From the cell containing the given text, extract its center point as (x, y) coordinate. 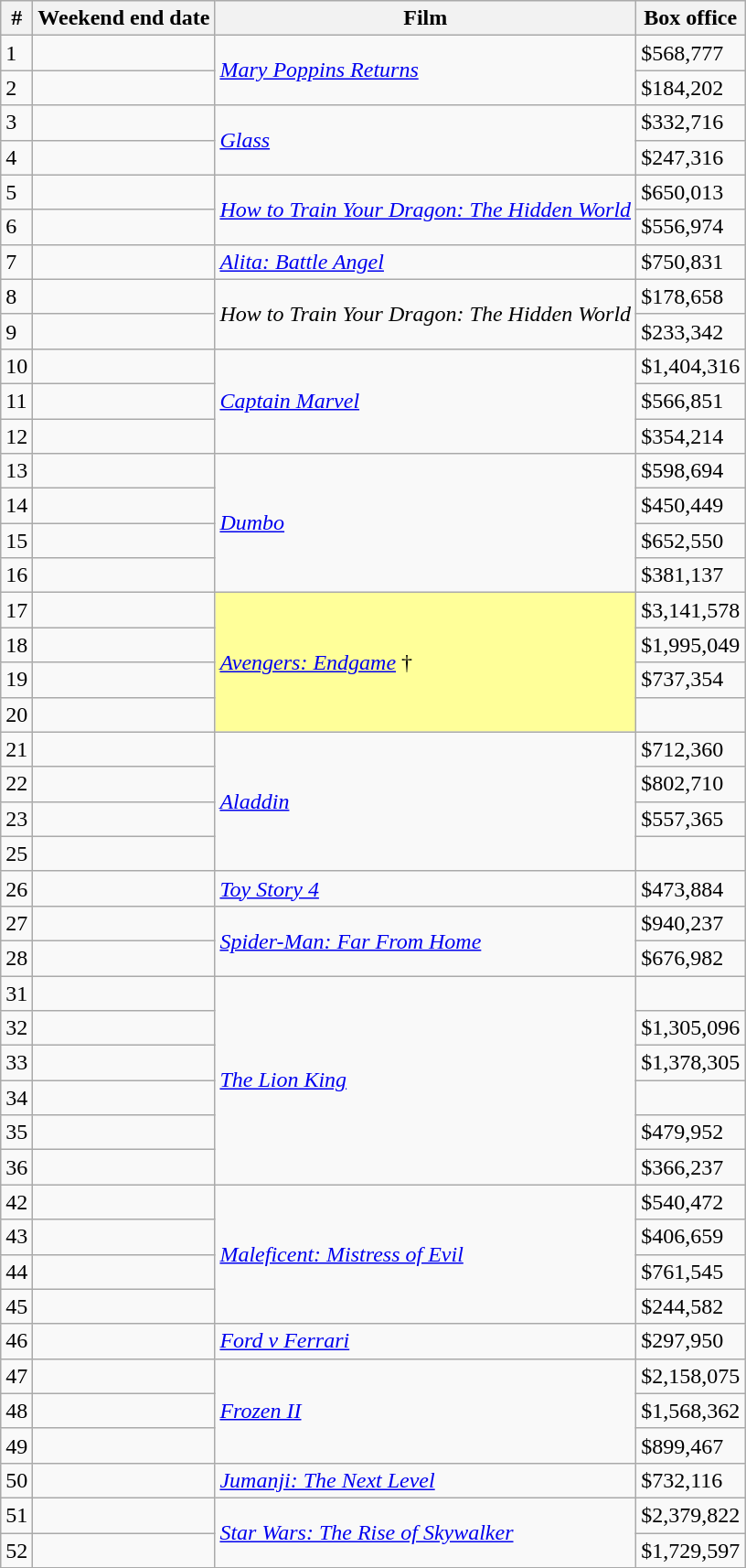
$297,950 (691, 1341)
$406,659 (691, 1237)
# (16, 18)
5 (16, 192)
$732,116 (691, 1480)
51 (16, 1515)
Spider-Man: Far From Home (426, 940)
$598,694 (691, 471)
$556,974 (691, 227)
$737,354 (691, 680)
7 (16, 262)
16 (16, 575)
Captain Marvel (426, 401)
$2,379,822 (691, 1515)
Box office (691, 18)
Glass (426, 140)
35 (16, 1133)
19 (16, 680)
$557,365 (691, 819)
10 (16, 366)
43 (16, 1237)
31 (16, 993)
$178,658 (691, 296)
27 (16, 923)
Dumbo (426, 523)
$566,851 (691, 401)
21 (16, 749)
8 (16, 296)
$366,237 (691, 1167)
Film (426, 18)
$479,952 (691, 1133)
11 (16, 401)
$750,831 (691, 262)
2 (16, 88)
50 (16, 1480)
9 (16, 331)
$568,777 (691, 53)
20 (16, 714)
Alita: Battle Angel (426, 262)
$247,316 (691, 157)
$940,237 (691, 923)
Ford v Ferrari (426, 1341)
Maleficent: Mistress of Evil (426, 1254)
3 (16, 123)
Mary Poppins Returns (426, 70)
$540,472 (691, 1202)
$450,449 (691, 506)
52 (16, 1551)
45 (16, 1306)
$1,995,049 (691, 645)
13 (16, 471)
1 (16, 53)
$381,137 (691, 575)
Jumanji: The Next Level (426, 1480)
46 (16, 1341)
$233,342 (691, 331)
12 (16, 436)
$3,141,578 (691, 610)
Frozen II (426, 1411)
26 (16, 888)
$650,013 (691, 192)
$802,710 (691, 784)
6 (16, 227)
$1,378,305 (691, 1063)
32 (16, 1028)
34 (16, 1098)
Weekend end date (124, 18)
Toy Story 4 (426, 888)
48 (16, 1411)
22 (16, 784)
14 (16, 506)
$1,568,362 (691, 1411)
42 (16, 1202)
$1,305,096 (691, 1028)
47 (16, 1376)
$761,545 (691, 1272)
$2,158,075 (691, 1376)
Star Wars: The Rise of Skywalker (426, 1532)
$184,202 (691, 88)
Avengers: Endgame † (426, 662)
$1,729,597 (691, 1551)
$1,404,316 (691, 366)
$244,582 (691, 1306)
33 (16, 1063)
15 (16, 541)
$676,982 (691, 958)
28 (16, 958)
36 (16, 1167)
18 (16, 645)
$354,214 (691, 436)
The Lion King (426, 1079)
17 (16, 610)
25 (16, 854)
$899,467 (691, 1445)
44 (16, 1272)
$332,716 (691, 123)
$712,360 (691, 749)
49 (16, 1445)
$652,550 (691, 541)
Aladdin (426, 801)
4 (16, 157)
23 (16, 819)
$473,884 (691, 888)
